Scan for the cell matching the given text and deliver its (X, Y) coordinate at center. 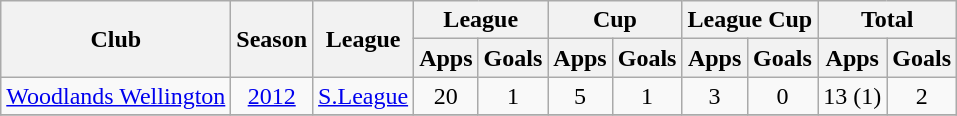
13 (1) (852, 96)
2 (922, 96)
Cup (615, 20)
20 (446, 96)
S.League (364, 96)
Total (888, 20)
0 (782, 96)
League Cup (750, 20)
Season (272, 39)
5 (580, 96)
3 (714, 96)
2012 (272, 96)
Club (116, 39)
Woodlands Wellington (116, 96)
